Detect which cell encompasses the target text, then output its [X, Y] center coordinate. 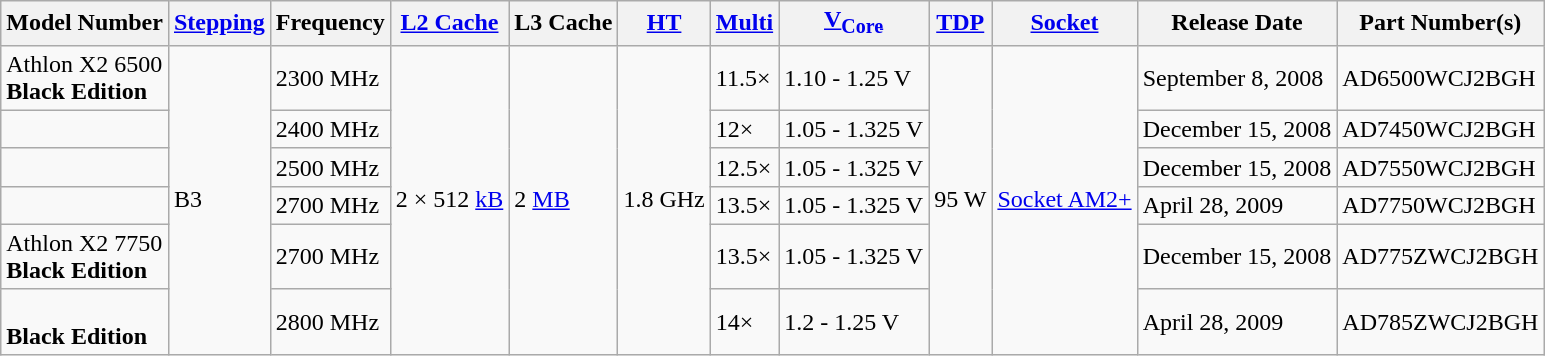
2800 MHz [330, 322]
1.10 - 1.25 V [854, 78]
AD775ZWCJ2BGH [1440, 256]
11.5× [744, 78]
AD7450WCJ2BGH [1440, 129]
2400 MHz [330, 129]
2 × 512 kB [450, 200]
HT [664, 23]
Multi [744, 23]
AD7550WCJ2BGH [1440, 167]
12.5× [744, 167]
Part Number(s) [1440, 23]
Socket AM2+ [1064, 200]
B3 [219, 200]
AD785ZWCJ2BGH [1440, 322]
Socket [1064, 23]
September 8, 2008 [1237, 78]
95 W [960, 200]
1.2 - 1.25 V [854, 322]
2 MB [564, 200]
L3 Cache [564, 23]
VCore [854, 23]
AD6500WCJ2BGH [1440, 78]
Black Edition [85, 322]
Stepping [219, 23]
Athlon X2 7750Black Edition [85, 256]
14× [744, 322]
2500 MHz [330, 167]
1.8 GHz [664, 200]
12× [744, 129]
Athlon X2 6500Black Edition [85, 78]
Model Number [85, 23]
L2 Cache [450, 23]
Release Date [1237, 23]
AD7750WCJ2BGH [1440, 205]
TDP [960, 23]
Frequency [330, 23]
2300 MHz [330, 78]
